Detect which cell encompasses the target text, then output its (X, Y) center coordinate. 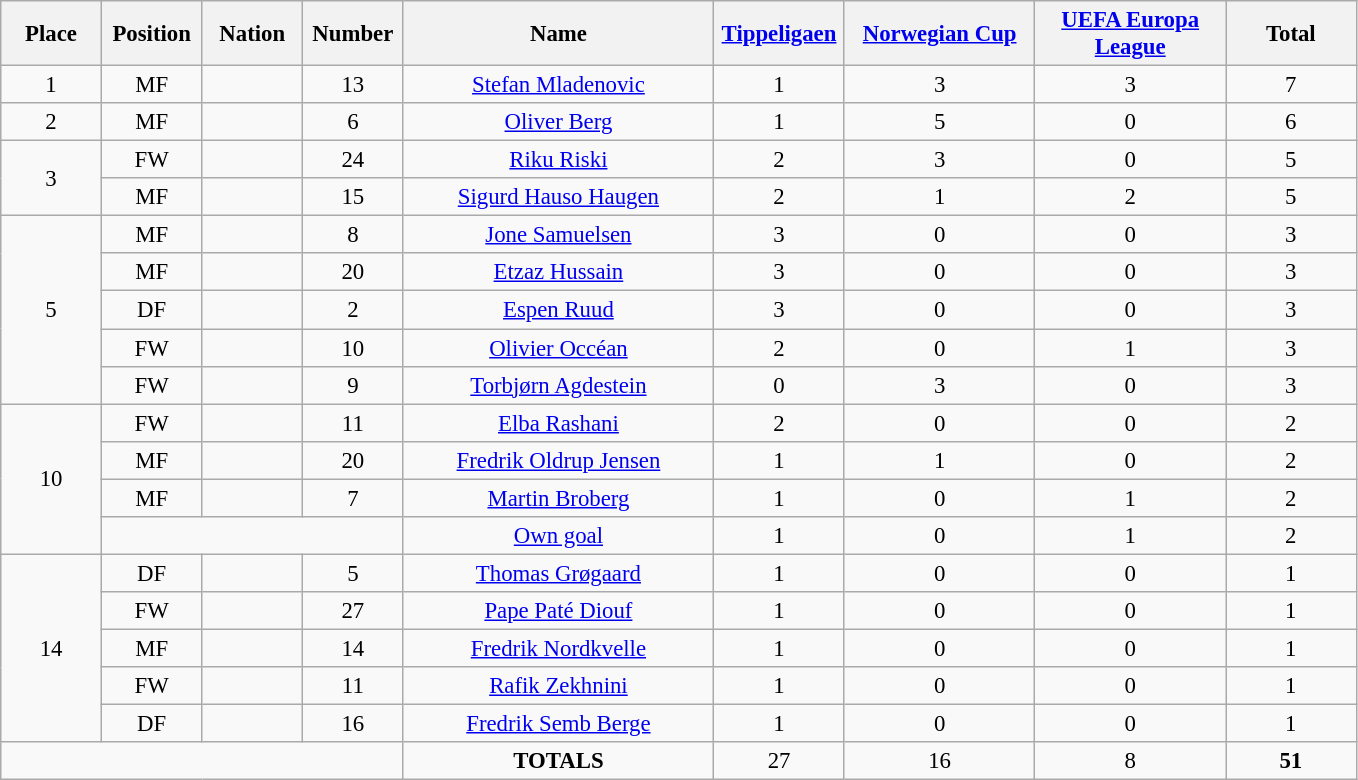
51 (1292, 761)
Fredrik Oldrup Jensen (558, 460)
Etzaz Hussain (558, 273)
24 (354, 160)
Martin Broberg (558, 498)
Elba Rashani (558, 423)
TOTALS (558, 761)
Rafik Zekhnini (558, 686)
Torbjørn Agdestein (558, 385)
Place (52, 34)
Thomas Grøgaard (558, 573)
13 (354, 85)
Total (1292, 34)
Own goal (558, 536)
Fredrik Nordkvelle (558, 648)
Tippeligaen (780, 34)
Espen Ruud (558, 310)
9 (354, 385)
Jone Samuelsen (558, 235)
Fredrik Semb Berge (558, 724)
Number (354, 34)
Name (558, 34)
Riku Riski (558, 160)
15 (354, 197)
Nation (252, 34)
Position (152, 34)
Pape Paté Diouf (558, 611)
Olivier Occéan (558, 348)
Stefan Mladenovic (558, 85)
Sigurd Hauso Haugen (558, 197)
Norwegian Cup (940, 34)
UEFA Europa League (1130, 34)
Oliver Berg (558, 122)
